Detect which cell encompasses the target text, then output its [X, Y] center coordinate. 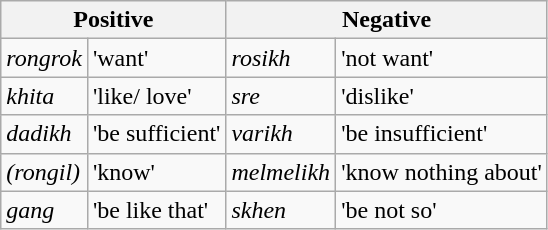
(rongil) [44, 172]
'like/ love' [156, 96]
rosikh [281, 58]
'not want' [442, 58]
'be like that' [156, 210]
varikh [281, 134]
Negative [386, 20]
sre [281, 96]
gang [44, 210]
'be not so' [442, 210]
melmelikh [281, 172]
'know' [156, 172]
khita [44, 96]
'know nothing about' [442, 172]
rongrok [44, 58]
'dislike' [442, 96]
Positive [114, 20]
dadikh [44, 134]
'be insufficient' [442, 134]
'be sufficient' [156, 134]
'want' [156, 58]
skhen [281, 210]
